Pinpoint the cell where the given text exists, returning its [X, Y] midpoint coordinate. 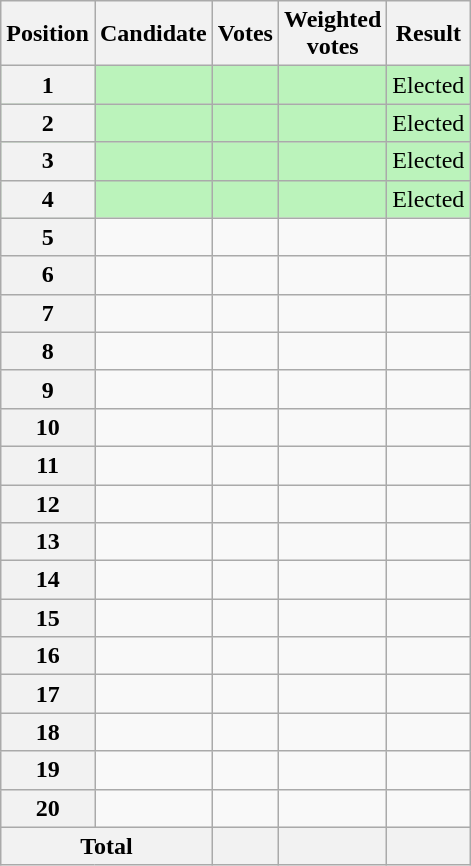
6 [48, 275]
3 [48, 161]
4 [48, 199]
1 [48, 85]
11 [48, 465]
Weightedvotes [332, 34]
20 [48, 808]
18 [48, 732]
13 [48, 542]
17 [48, 694]
Total [107, 846]
Result [428, 34]
15 [48, 618]
2 [48, 123]
Position [48, 34]
16 [48, 656]
14 [48, 580]
8 [48, 351]
5 [48, 237]
9 [48, 389]
Candidate [153, 34]
Votes [245, 34]
19 [48, 770]
10 [48, 427]
12 [48, 503]
7 [48, 313]
